Scan for the cell matching the given text and deliver its (X, Y) coordinate at center. 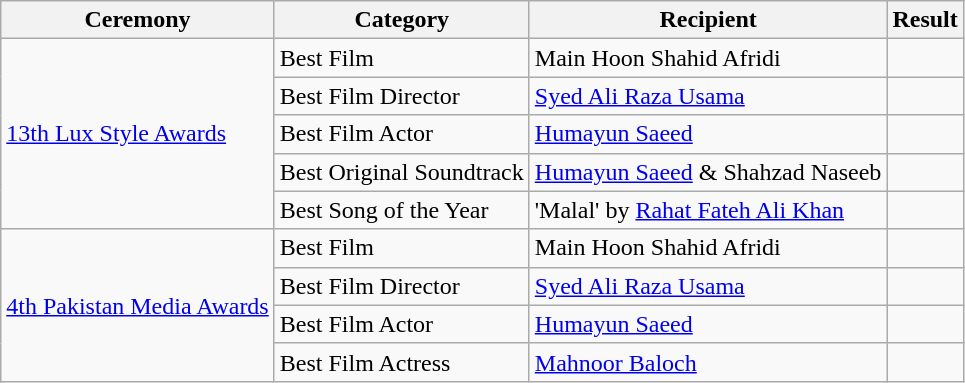
Best Film Actress (402, 362)
Best Original Soundtrack (402, 172)
4th Pakistan Media Awards (138, 305)
Result (925, 20)
Mahnoor Baloch (708, 362)
Humayun Saeed & Shahzad Naseeb (708, 172)
Recipient (708, 20)
'Malal' by Rahat Fateh Ali Khan (708, 210)
Category (402, 20)
Ceremony (138, 20)
Best Song of the Year (402, 210)
13th Lux Style Awards (138, 134)
